Output the (x, y) coordinate of the center of the cell containing the given text.  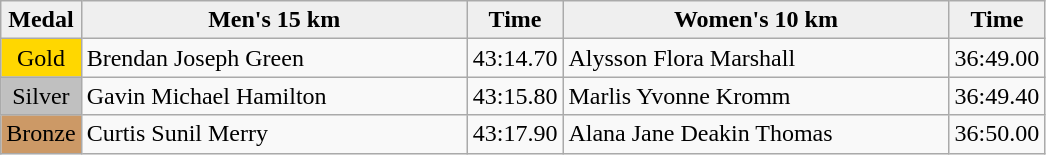
43:15.80 (515, 96)
Curtis Sunil Merry (274, 134)
Women's 10 km (756, 20)
36:49.40 (997, 96)
43:14.70 (515, 58)
Alana Jane Deakin Thomas (756, 134)
Alysson Flora Marshall (756, 58)
Gavin Michael Hamilton (274, 96)
Silver (41, 96)
36:49.00 (997, 58)
43:17.90 (515, 134)
Medal (41, 20)
36:50.00 (997, 134)
Brendan Joseph Green (274, 58)
Men's 15 km (274, 20)
Gold (41, 58)
Bronze (41, 134)
Marlis Yvonne Kromm (756, 96)
